Extract the (x, y) coordinate from the center of the cell holding the provided text.  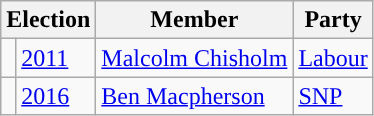
Ben Macpherson (194, 96)
Labour (333, 58)
Election (48, 20)
2016 (56, 96)
SNP (333, 96)
Malcolm Chisholm (194, 58)
2011 (56, 58)
Party (333, 20)
Member (194, 20)
